For the text-containing cell, return its midpoint in [x, y] coordinate format. 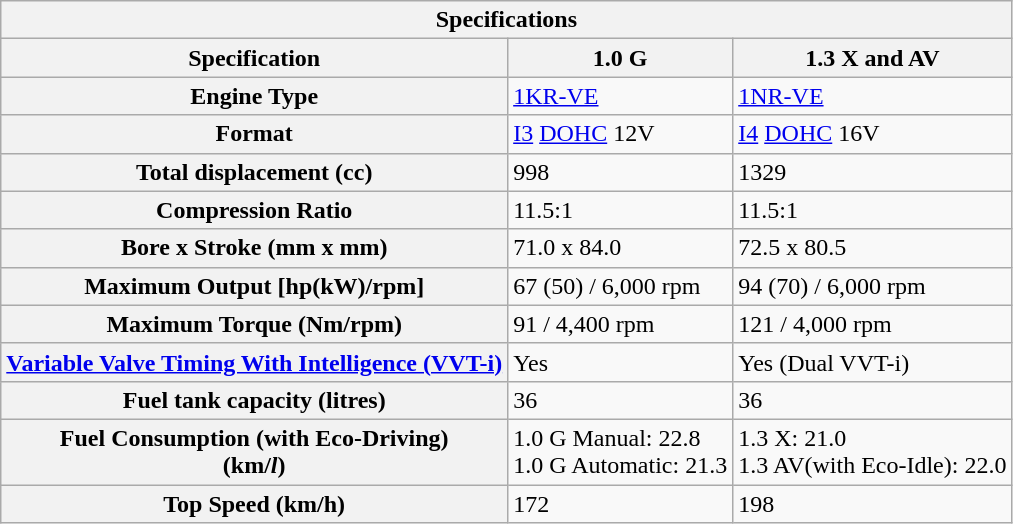
I3 DOHC 12V [620, 134]
91 / 4,400 rpm [620, 324]
Compression Ratio [254, 210]
1KR-VE [620, 96]
67 (50) / 6,000 rpm [620, 286]
198 [872, 503]
Fuel Consumption (with Eco-Driving)(km/l) [254, 452]
121 / 4,000 rpm [872, 324]
94 (70) / 6,000 rpm [872, 286]
Engine Type [254, 96]
Total displacement (cc) [254, 172]
1NR-VE [872, 96]
72.5 x 80.5 [872, 248]
1.3 X: 21.01.3 AV(with Eco-Idle): 22.0 [872, 452]
Format [254, 134]
Bore x Stroke (mm x mm) [254, 248]
1.3 X and AV [872, 58]
998 [620, 172]
Variable Valve Timing With Intelligence (VVT-i) [254, 362]
172 [620, 503]
71.0 x 84.0 [620, 248]
1329 [872, 172]
1.0 G Manual: 22.81.0 G Automatic: 21.3 [620, 452]
Specification [254, 58]
1.0 G [620, 58]
Specifications [506, 20]
Yes (Dual VVT-i) [872, 362]
Maximum Torque (Nm/rpm) [254, 324]
I4 DOHC 16V [872, 134]
Fuel tank capacity (litres) [254, 400]
Yes [620, 362]
Maximum Output [hp(kW)/rpm] [254, 286]
Top Speed (km/h) [254, 503]
